Extract the [X, Y] coordinate from the center of the cell holding the provided text.  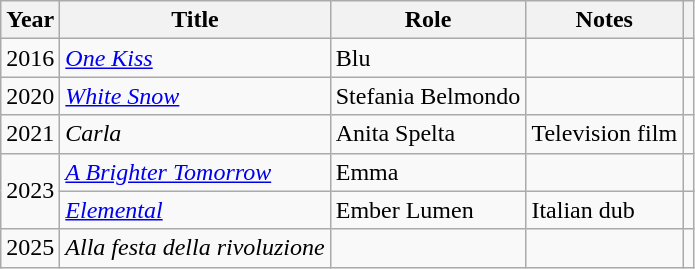
Anita Spelta [428, 134]
2020 [30, 96]
Alla festa della rivoluzione [195, 248]
Title [195, 20]
Ember Lumen [428, 210]
Year [30, 20]
2021 [30, 134]
One Kiss [195, 58]
Blu [428, 58]
Emma [428, 172]
Television film [604, 134]
Role [428, 20]
Carla [195, 134]
A Brighter Tomorrow [195, 172]
Stefania Belmondo [428, 96]
White Snow [195, 96]
2016 [30, 58]
Elemental [195, 210]
Notes [604, 20]
2025 [30, 248]
Italian dub [604, 210]
2023 [30, 191]
